For the text-containing cell, return its midpoint in (X, Y) coordinate format. 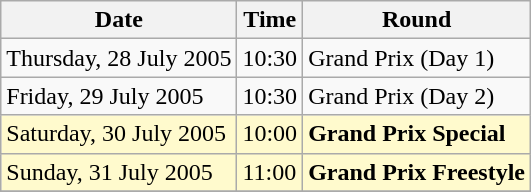
Grand Prix Freestyle (417, 172)
Thursday, 28 July 2005 (119, 58)
Time (270, 20)
Saturday, 30 July 2005 (119, 134)
Sunday, 31 July 2005 (119, 172)
Grand Prix (Day 2) (417, 96)
Date (119, 20)
10:00 (270, 134)
Grand Prix Special (417, 134)
Friday, 29 July 2005 (119, 96)
Grand Prix (Day 1) (417, 58)
Round (417, 20)
11:00 (270, 172)
